Return [x, y] of the center of cell containing provided text 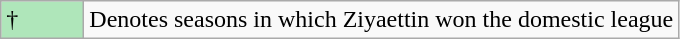
Denotes seasons in which Ziyaettin won the domestic league [382, 20]
† [42, 20]
